Locate the cell with the specified text and output its (x, y) center coordinate. 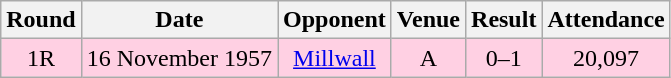
0–1 (504, 58)
Round (41, 20)
Attendance (606, 20)
Venue (428, 20)
Result (504, 20)
Date (179, 20)
Millwall (335, 58)
A (428, 58)
Opponent (335, 20)
1R (41, 58)
16 November 1957 (179, 58)
20,097 (606, 58)
